Locate the cell with the specified text and output its [x, y] center coordinate. 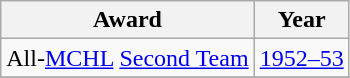
Year [302, 20]
All-MCHL Second Team [128, 58]
Award [128, 20]
1952–53 [302, 58]
